Pinpoint the cell where the given text exists, returning its [x, y] midpoint coordinate. 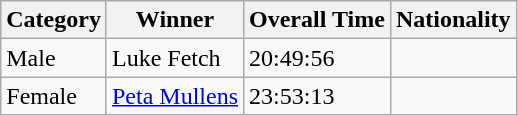
Nationality [453, 20]
Luke Fetch [174, 58]
Male [54, 58]
Peta Mullens [174, 96]
Category [54, 20]
20:49:56 [318, 58]
Winner [174, 20]
Female [54, 96]
23:53:13 [318, 96]
Overall Time [318, 20]
